Provide the [X, Y] coordinate of the cell's center where the given text is located.  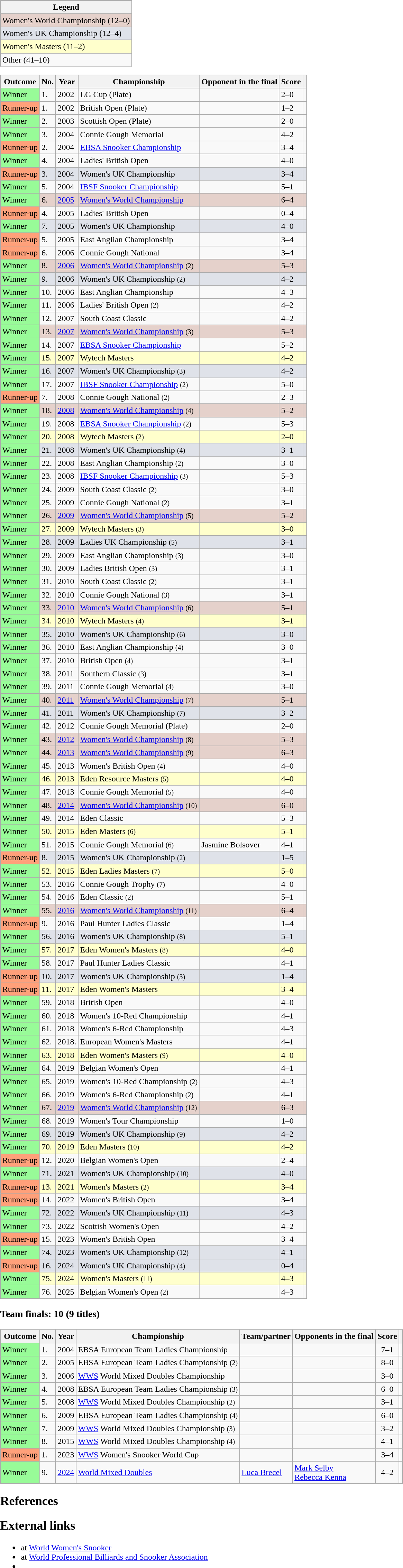
Eden Women's Masters (8) [139, 950]
64. [47, 1068]
Belgian Women's Open (2) [139, 1292]
2–3 [291, 397]
East Anglian Championship (4) [139, 647]
Women's World Championship (10) [139, 805]
Connie Gough Memorial [139, 134]
29. [47, 555]
56. [47, 937]
Wytech Masters [139, 358]
Legend [66, 7]
Team/partner [266, 1336]
30. [47, 568]
EBSA European Team Ladies Championship (4) [158, 1415]
1–0 [291, 1121]
Eden Women's Masters (9) [139, 1055]
70. [47, 1147]
2020 [67, 1160]
23. [47, 476]
Ladies British Open (3) [139, 568]
Women's World Championship (11) [139, 910]
Connie Gough National (3) [139, 595]
52. [47, 871]
IBSF Snooker Championship [139, 187]
60. [47, 1016]
Women's UK Championship (6) [139, 634]
61. [47, 1029]
Eden Masters (10) [139, 1147]
27. [47, 529]
58. [47, 963]
EBSA European Team Ladies Championship (3) [158, 1389]
46. [47, 779]
Opponents in the final [334, 1336]
Women's World Championship (12) [139, 1108]
European Women's Masters [139, 1042]
Jasmine Bolsover [239, 845]
Women's Masters (11) [139, 1279]
59. [47, 1002]
1–2 [291, 108]
33. [47, 608]
1–5 [291, 858]
Women's UK Championship (12–4) [66, 33]
Women's World Championship (2) [139, 266]
40. [47, 700]
26. [47, 516]
Wytech Masters (4) [139, 621]
36. [47, 647]
63. [47, 1055]
Women's World Championship (12–0) [66, 20]
Women's UK Championship (8) [139, 937]
Women's UK Championship (12) [139, 1252]
74. [47, 1252]
68. [47, 1121]
73. [47, 1226]
Women's UK Championship (7) [139, 713]
WWS World Mixed Doubles Championship (2) [158, 1402]
Ladies UK Championship (5) [139, 542]
Women's Masters (11–2) [66, 46]
British Open [139, 1002]
Women's World Championship (4) [139, 411]
Women's UK Championship (9) [139, 1134]
2003 [67, 121]
44. [47, 752]
20. [47, 437]
38. [47, 674]
Women's World Championship (6) [139, 608]
EBSA Snooker Championship (2) [139, 424]
Women's 6-Red Championship (2) [139, 1095]
50. [47, 832]
49. [47, 818]
Women's 10-Red Championship [139, 1016]
66. [47, 1095]
2025 [67, 1292]
WWS Women's Snooker World Cup [158, 1455]
41. [47, 713]
WWS World Mixed Doubles Championship (4) [158, 1442]
Eden Masters (6) [139, 832]
51. [47, 845]
WWS World Mixed Doubles Championship [158, 1376]
54. [47, 897]
Scottish Women's Open [139, 1226]
Mark Selby Rebecca Kenna [334, 1472]
35. [47, 634]
57. [47, 950]
Women's World Championship (5) [139, 516]
Connie Gough Memorial (6) [139, 845]
Wytech Masters (3) [139, 529]
Luca Brecel [266, 1472]
72. [47, 1213]
55. [47, 910]
East Anglian Championship (2) [139, 463]
Connie Gough National [139, 253]
43. [47, 739]
Opponent in the final [239, 82]
32. [47, 595]
2–4 [291, 1160]
21. [47, 450]
25. [47, 503]
Women's 6-Red Championship [139, 1029]
Women's UK Championship (10) [139, 1173]
Other (41–10) [66, 60]
53. [47, 884]
48. [47, 805]
Women's British Open (4) [139, 766]
22. [47, 463]
76. [47, 1292]
19. [47, 424]
Women's World Championship [139, 200]
Ladies' British Open (2) [139, 305]
45. [47, 766]
Eden Ladies Masters (7) [139, 871]
Women's World Championship (7) [139, 700]
18. [47, 411]
Women's World Championship (9) [139, 752]
34. [47, 621]
31. [47, 581]
17. [47, 384]
7–1 [387, 1350]
62. [47, 1042]
Women's 10-Red Championship (2) [139, 1081]
Connie Gough Memorial (5) [139, 792]
Women's Tour Championship [139, 1121]
8–0 [387, 1363]
Eden Classic [139, 818]
World Mixed Doubles [158, 1472]
71. [47, 1173]
65. [47, 1081]
75. [47, 1279]
Connie Gough Memorial (4) [139, 687]
Women's World Championship (3) [139, 331]
LG Cup (Plate) [139, 95]
EBSA European Team Ladies Championship [158, 1350]
EBSA European Team Ladies Championship (2) [158, 1363]
69. [47, 1134]
67. [47, 1108]
Wytech Masters (2) [139, 437]
Scottish Open (Plate) [139, 121]
Connie Gough Trophy (7) [139, 884]
Women's Masters (2) [139, 1186]
Connie Gough Memorial (Plate) [139, 726]
47. [47, 792]
37. [47, 660]
East Anglian Championship (3) [139, 555]
Eden Classic (2) [139, 897]
Southern Classic (3) [139, 674]
IBSF Snooker Championship (3) [139, 476]
IBSF Snooker Championship (2) [139, 384]
South Coast Classic [139, 318]
28. [47, 542]
Eden Women's Masters [139, 989]
39. [47, 687]
42. [47, 726]
Women's UK Championship (11) [139, 1213]
British Open (4) [139, 660]
WWS World Mixed Doubles Championship (3) [158, 1428]
Women's World Championship (8) [139, 739]
2018. [67, 1042]
British Open (Plate) [139, 108]
24. [47, 489]
Eden Resource Masters (5) [139, 779]
